Pinpoint the cell where the given text exists, returning its (x, y) midpoint coordinate. 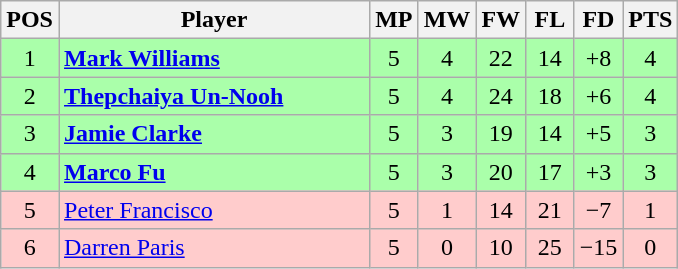
−15 (598, 248)
17 (550, 172)
24 (501, 96)
Jamie Clarke (214, 134)
18 (550, 96)
FL (550, 20)
Mark Williams (214, 58)
19 (501, 134)
FD (598, 20)
PTS (650, 20)
Peter Francisco (214, 210)
25 (550, 248)
FW (501, 20)
6 (30, 248)
2 (30, 96)
Darren Paris (214, 248)
22 (501, 58)
+3 (598, 172)
+6 (598, 96)
21 (550, 210)
MW (447, 20)
20 (501, 172)
10 (501, 248)
−7 (598, 210)
MP (394, 20)
POS (30, 20)
Marco Fu (214, 172)
+5 (598, 134)
Thepchaiya Un-Nooh (214, 96)
+8 (598, 58)
Player (214, 20)
